Detect which cell encompasses the target text, then output its [X, Y] center coordinate. 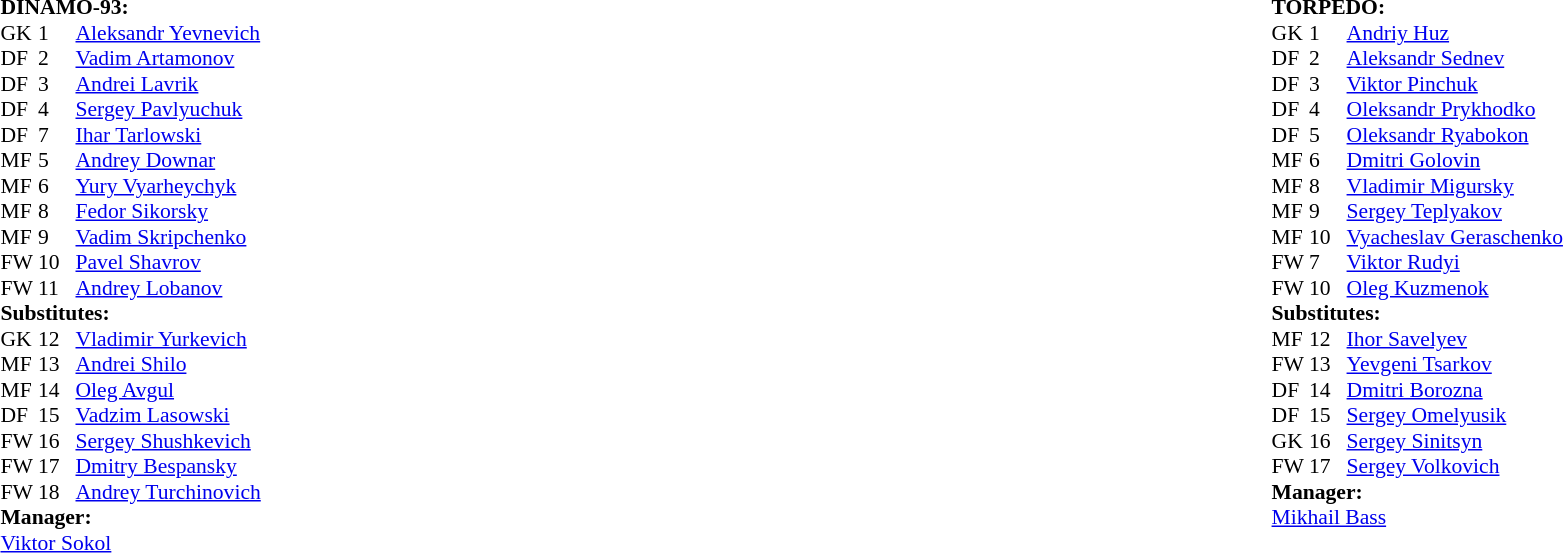
Sergey Volkovich [1455, 467]
Vadim Artamonov [168, 59]
Sergey Sinitsyn [1455, 441]
Oleksandr Ryabokon [1455, 135]
Mikhail Bass [1418, 517]
Sergey Teplyakov [1455, 211]
Vyacheslav Geraschenko [1455, 237]
Vladimir Yurkevich [168, 339]
Sergey Pavlyuchuk [168, 109]
Viktor Rudyi [1455, 263]
Andrey Turchinovich [168, 492]
Dmitri Golovin [1455, 161]
Vladimir Migursky [1455, 186]
Dmitry Bespansky [168, 467]
Ihar Tarlowski [168, 135]
Pavel Shavrov [168, 263]
Andrei Shilo [168, 365]
Aleksandr Yevnevich [168, 33]
Viktor Pinchuk [1455, 84]
11 [57, 288]
Dmitri Borozna [1455, 390]
Andriy Huz [1455, 33]
Oleg Kuzmenok [1455, 288]
Ihor Savelyev [1455, 339]
Fedor Sikorsky [168, 211]
Sergey Omelyusik [1455, 415]
Andrei Lavrik [168, 84]
Oleg Avgul [168, 390]
Yury Vyarheychyk [168, 186]
Andrey Lobanov [168, 288]
Oleksandr Prykhodko [1455, 109]
Andrey Downar [168, 161]
Aleksandr Sednev [1455, 59]
Vadzim Lasowski [168, 415]
Sergey Shushkevich [168, 441]
Yevgeni Tsarkov [1455, 365]
18 [57, 492]
Vadim Skripchenko [168, 237]
